Scan for the cell matching the given text and deliver its (x, y) coordinate at center. 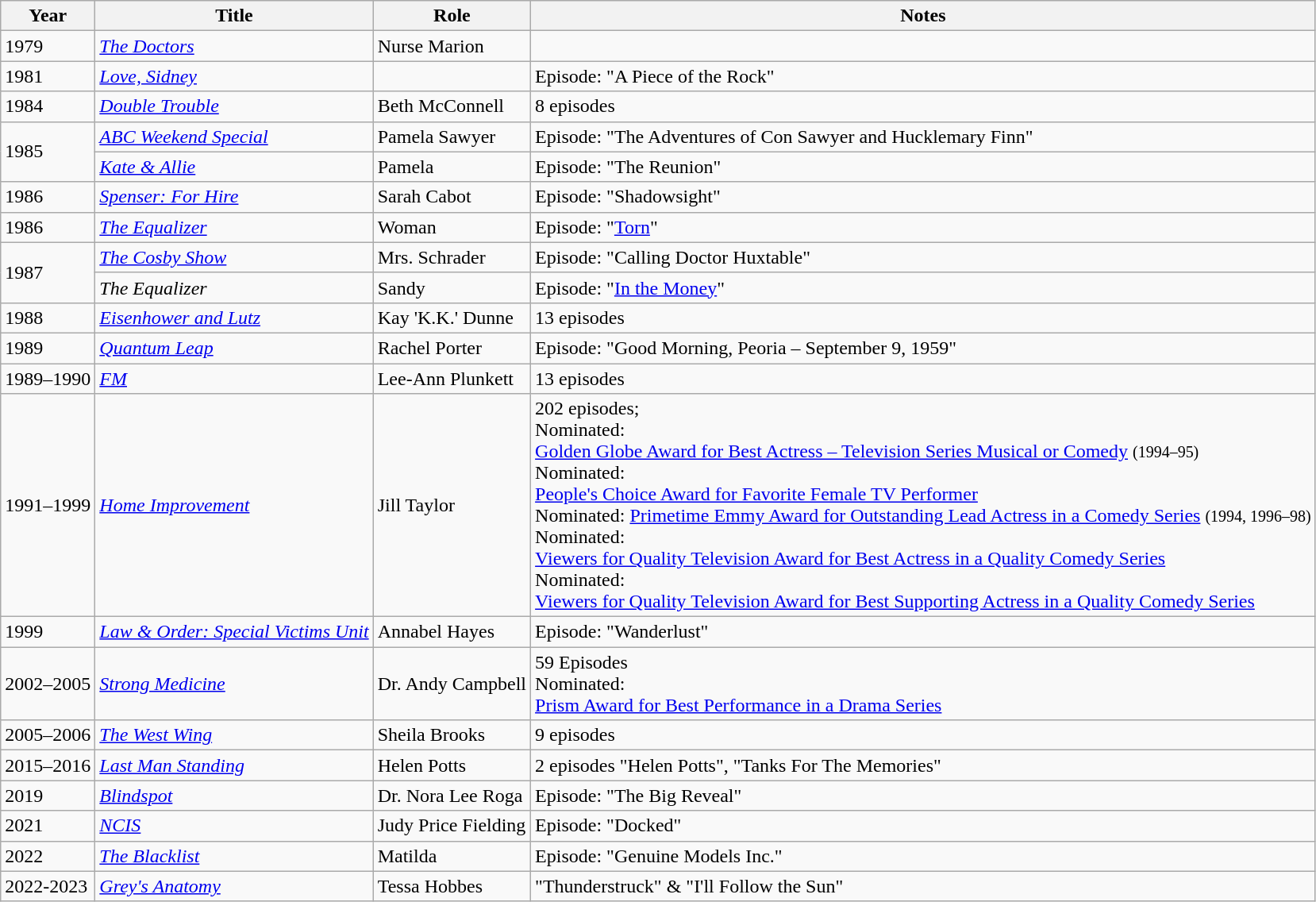
Year (48, 16)
Episode: "The Big Reveal" (924, 796)
2022 (48, 856)
The Blacklist (234, 856)
Episode: "Calling Doctor Huxtable" (924, 257)
Episode: "Torn" (924, 227)
Nurse Marion (452, 46)
Mrs. Schrader (452, 257)
2019 (48, 796)
1989 (48, 348)
Episode: "In the Money" (924, 287)
Matilda (452, 856)
Pamela (452, 167)
Woman (452, 227)
Kate & Allie (234, 167)
59 EpisodesNominated:Prism Award for Best Performance in a Drama Series (924, 684)
Grey's Anatomy (234, 886)
Episode: "The Reunion" (924, 167)
1989–1990 (48, 379)
"Thunderstruck" & "I'll Follow the Sun" (924, 886)
1981 (48, 76)
1984 (48, 106)
The West Wing (234, 735)
Helen Potts (452, 765)
Sandy (452, 287)
2021 (48, 826)
1999 (48, 632)
Episode: "Good Morning, Peoria – September 9, 1959" (924, 348)
1988 (48, 318)
Sarah Cabot (452, 197)
Episode: "A Piece of the Rock" (924, 76)
Jill Taylor (452, 505)
2005–2006 (48, 735)
Episode: "Wanderlust" (924, 632)
Quantum Leap (234, 348)
Title (234, 16)
Lee-Ann Plunkett (452, 379)
Love, Sidney (234, 76)
Kay 'K.K.' Dunne (452, 318)
Blindspot (234, 796)
Sheila Brooks (452, 735)
ABC Weekend Special (234, 137)
2002–2005 (48, 684)
1979 (48, 46)
2015–2016 (48, 765)
1987 (48, 272)
Home Improvement (234, 505)
8 episodes (924, 106)
Episode: "Docked" (924, 826)
2022-2023 (48, 886)
Episode: "The Adventures of Con Sawyer and Hucklemary Finn" (924, 137)
Dr. Nora Lee Roga (452, 796)
Tessa Hobbes (452, 886)
Rachel Porter (452, 348)
2 episodes "Helen Potts", "Tanks For The Memories" (924, 765)
Double Trouble (234, 106)
Dr. Andy Campbell (452, 684)
Last Man Standing (234, 765)
Episode: "Shadowsight" (924, 197)
Judy Price Fielding (452, 826)
Episode: "Genuine Models Inc." (924, 856)
Notes (924, 16)
The Cosby Show (234, 257)
Annabel Hayes (452, 632)
Pamela Sawyer (452, 137)
The Doctors (234, 46)
Beth McConnell (452, 106)
9 episodes (924, 735)
Strong Medicine (234, 684)
Law & Order: Special Victims Unit (234, 632)
1991–1999 (48, 505)
1985 (48, 152)
Eisenhower and Lutz (234, 318)
Spenser: For Hire (234, 197)
FM (234, 379)
Role (452, 16)
NCIS (234, 826)
